Scan for the cell matching the given text and deliver its (x, y) coordinate at center. 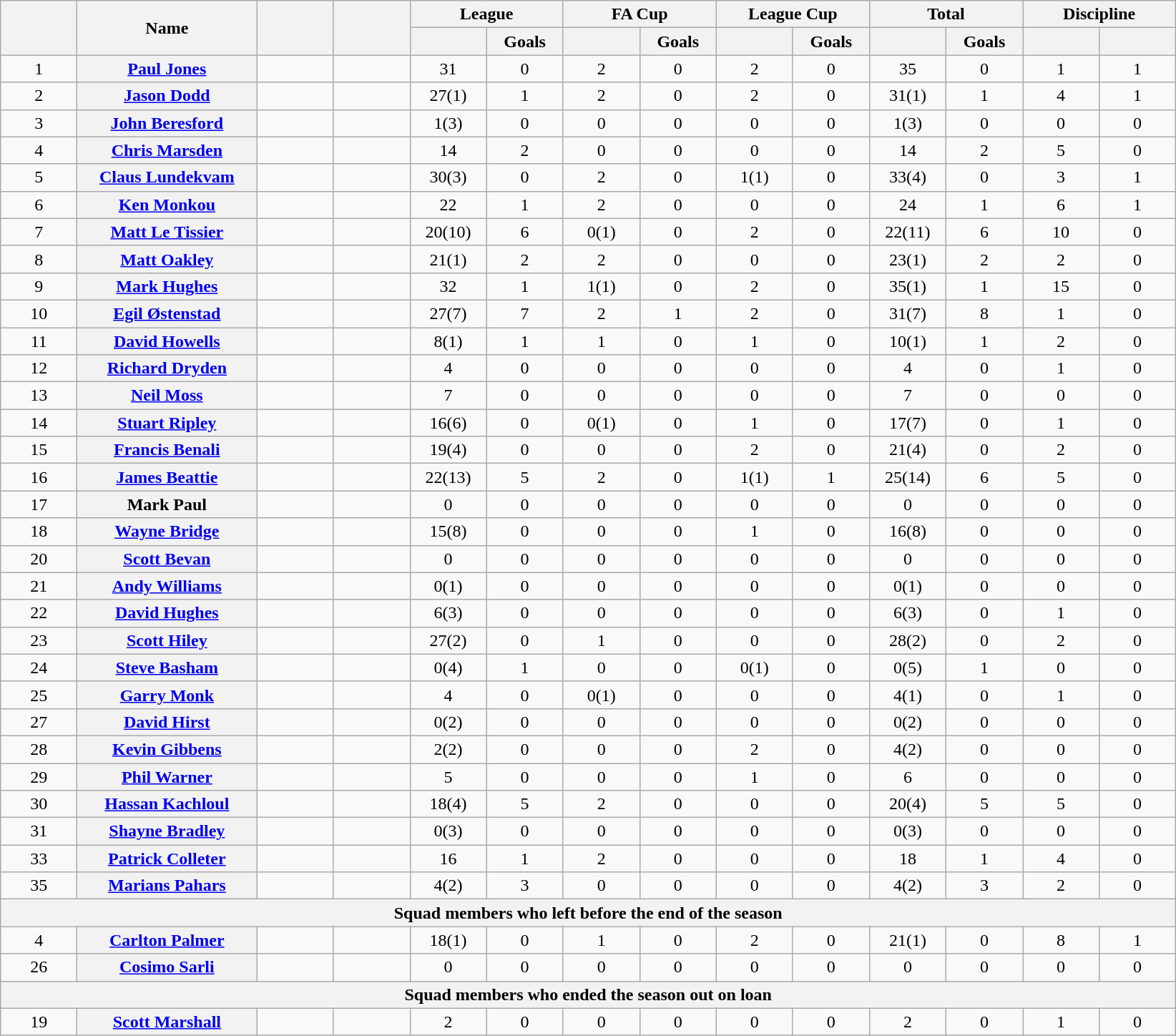
23(1) (907, 259)
9 (39, 286)
League (486, 14)
18(1) (448, 940)
David Howells (167, 341)
27(7) (448, 313)
13 (39, 396)
17 (39, 504)
4(1) (907, 695)
Mark Hughes (167, 286)
James Beattie (167, 477)
Scott Bevan (167, 559)
28(2) (907, 640)
Patrick Colleter (167, 859)
15(8) (448, 532)
Marians Pahars (167, 886)
Francis Benali (167, 450)
Phil Warner (167, 776)
Stuart Ripley (167, 423)
35(1) (907, 286)
John Beresford (167, 123)
21 (39, 586)
Neil Moss (167, 396)
28 (39, 749)
Discipline (1099, 14)
30 (39, 804)
Paul Jones (167, 69)
18(4) (448, 804)
Wayne Bridge (167, 532)
32 (448, 286)
League Cup (793, 14)
Total (946, 14)
33 (39, 859)
27(1) (448, 96)
Garry Monk (167, 695)
16(6) (448, 423)
Kevin Gibbens (167, 749)
Hassan Kachloul (167, 804)
25 (39, 695)
22(11) (907, 232)
David Hughes (167, 613)
17(7) (907, 423)
Squad members who left before the end of the season (588, 913)
Carlton Palmer (167, 940)
27 (39, 722)
Mark Paul (167, 504)
19 (39, 1022)
19(4) (448, 450)
David Hirst (167, 722)
33(4) (907, 177)
Squad members who ended the season out on loan (588, 995)
10(1) (907, 341)
30(3) (448, 177)
8(1) (448, 341)
20(10) (448, 232)
Name (167, 28)
26 (39, 967)
Matt Le Tissier (167, 232)
0(4) (448, 668)
11 (39, 341)
25(14) (907, 477)
20(4) (907, 804)
Andy Williams (167, 586)
Steve Basham (167, 668)
Ken Monkou (167, 205)
2(2) (448, 749)
29 (39, 776)
Shayne Bradley (167, 831)
21(4) (907, 450)
Scott Hiley (167, 640)
20 (39, 559)
Matt Oakley (167, 259)
22(13) (448, 477)
27(2) (448, 640)
0(5) (907, 668)
Jason Dodd (167, 96)
12 (39, 368)
31(1) (907, 96)
Cosimo Sarli (167, 967)
31(7) (907, 313)
Egil Østenstad (167, 313)
Chris Marsden (167, 150)
Richard Dryden (167, 368)
16(8) (907, 532)
FA Cup (640, 14)
Claus Lundekvam (167, 177)
23 (39, 640)
Scott Marshall (167, 1022)
